Return (X, Y) of the center of cell containing provided text 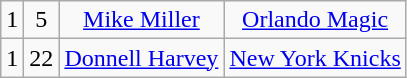
Mike Miller (142, 20)
22 (42, 58)
5 (42, 20)
Donnell Harvey (142, 58)
New York Knicks (315, 58)
Orlando Magic (315, 20)
